Locate the cell with the specified text and output its (x, y) center coordinate. 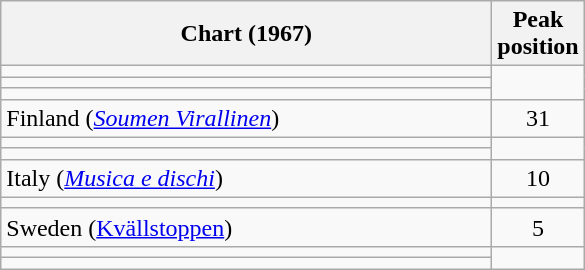
31 (538, 118)
Sweden (Kvällstoppen) (246, 227)
Finland (Soumen Virallinen) (246, 118)
10 (538, 178)
Peakposition (538, 34)
Chart (1967) (246, 34)
Italy (Musica e dischi) (246, 178)
5 (538, 227)
